Extract the [X, Y] coordinate from the center of the cell holding the provided text.  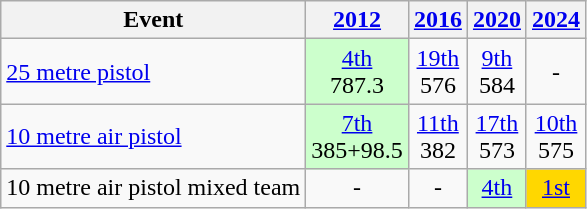
10th575 [556, 136]
19th576 [438, 72]
9th584 [496, 72]
10 metre air pistol mixed team [154, 188]
7th385+98.5 [358, 136]
2020 [496, 20]
2016 [438, 20]
4th787.3 [358, 72]
10 metre air pistol [154, 136]
25 metre pistol [154, 72]
4th [496, 188]
1st [556, 188]
11th382 [438, 136]
2012 [358, 20]
17th573 [496, 136]
Event [154, 20]
2024 [556, 20]
